Return the [x, y] coordinate for the center point of the cell that contains the specified text.  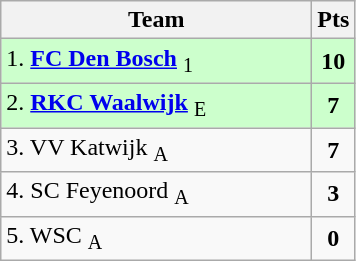
1. FC Den Bosch 1 [156, 61]
3 [334, 194]
2. RKC Waalwijk E [156, 105]
Pts [334, 20]
Team [156, 20]
10 [334, 61]
0 [334, 238]
3. VV Katwijk A [156, 150]
5. WSC A [156, 238]
4. SC Feyenoord A [156, 194]
